Provide the [x, y] coordinate of the cell's center where the given text is located.  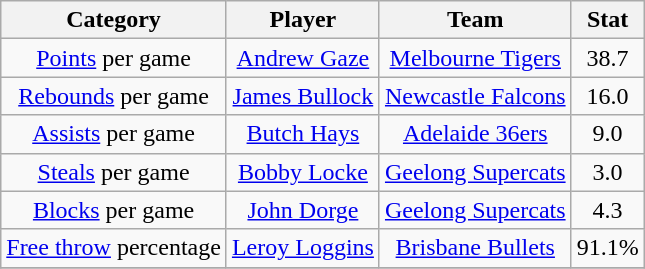
Category [114, 20]
Newcastle Falcons [475, 96]
Points per game [114, 58]
16.0 [608, 96]
Team [475, 20]
Stat [608, 20]
Melbourne Tigers [475, 58]
Player [302, 20]
Adelaide 36ers [475, 134]
Butch Hays [302, 134]
Bobby Locke [302, 172]
Leroy Loggins [302, 248]
John Dorge [302, 210]
3.0 [608, 172]
9.0 [608, 134]
Assists per game [114, 134]
Andrew Gaze [302, 58]
Free throw percentage [114, 248]
91.1% [608, 248]
38.7 [608, 58]
Rebounds per game [114, 96]
James Bullock [302, 96]
Brisbane Bullets [475, 248]
4.3 [608, 210]
Steals per game [114, 172]
Blocks per game [114, 210]
